Return (x, y) of the center of cell containing provided text 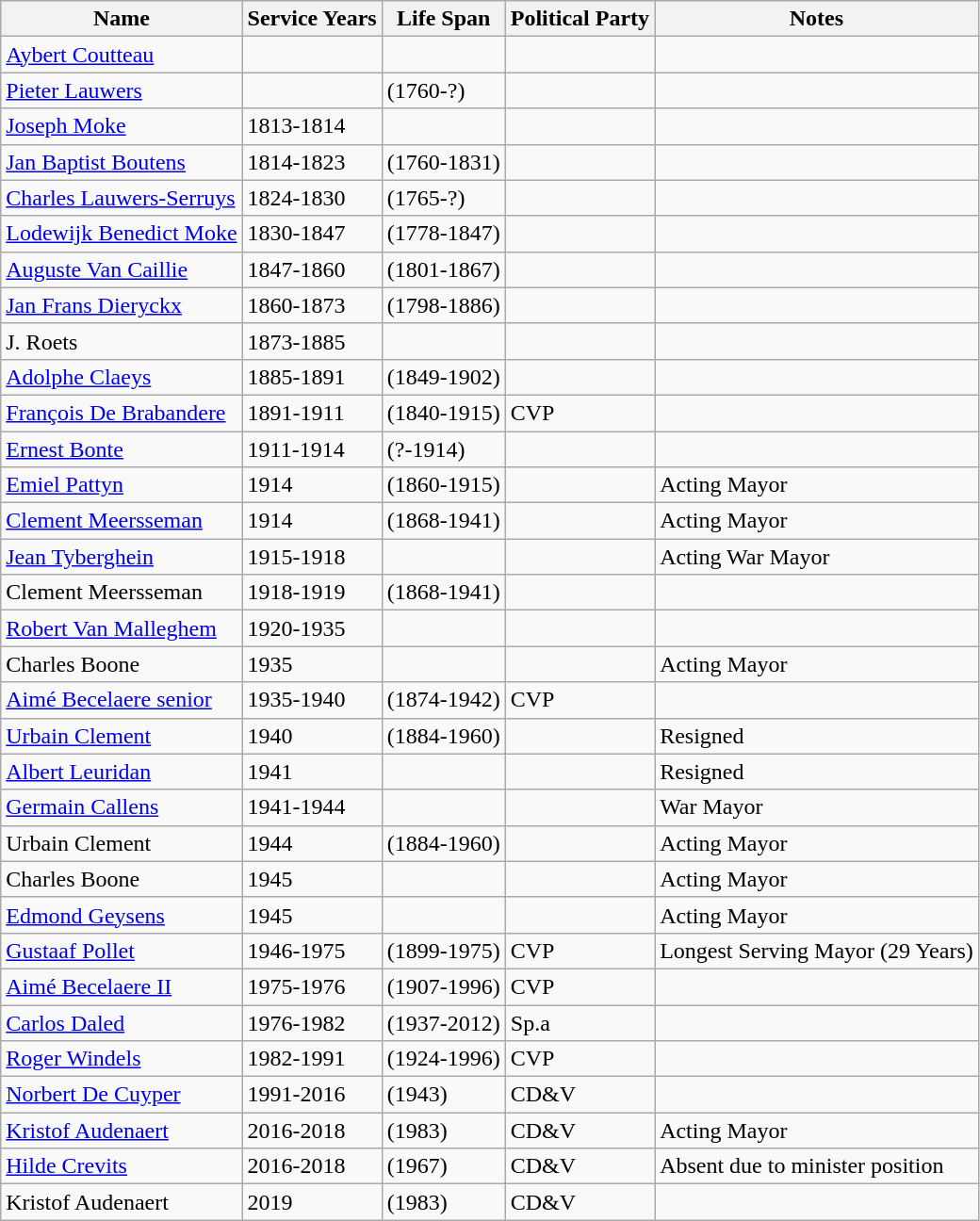
1940 (312, 736)
Emiel Pattyn (122, 485)
Sp.a (580, 1022)
Absent due to minister position (817, 1166)
Jan Baptist Boutens (122, 162)
1860-1873 (312, 305)
1935 (312, 664)
Ernest Bonte (122, 449)
(1943) (443, 1095)
1946-1975 (312, 951)
Auguste Van Caillie (122, 269)
Norbert De Cuyper (122, 1095)
Acting War Mayor (817, 557)
1935-1940 (312, 700)
1982-1991 (312, 1059)
Jean Tyberghein (122, 557)
1830-1847 (312, 234)
Carlos Daled (122, 1022)
1918-1919 (312, 593)
1976-1982 (312, 1022)
1814-1823 (312, 162)
1885-1891 (312, 377)
War Mayor (817, 807)
1915-1918 (312, 557)
(1778-1847) (443, 234)
(1937-2012) (443, 1022)
(1860-1915) (443, 485)
1873-1885 (312, 341)
Albert Leuridan (122, 772)
2019 (312, 1202)
1991-2016 (312, 1095)
(1874-1942) (443, 700)
(1967) (443, 1166)
Aimé Becelaere II (122, 986)
Life Span (443, 19)
François De Brabandere (122, 413)
Notes (817, 19)
Charles Lauwers-Serruys (122, 198)
(1849-1902) (443, 377)
(1907-1996) (443, 986)
Aimé Becelaere senior (122, 700)
Aybert Coutteau (122, 55)
Roger Windels (122, 1059)
(1840-1915) (443, 413)
Lodewijk Benedict Moke (122, 234)
Jan Frans Dieryckx (122, 305)
Robert Van Malleghem (122, 628)
1891-1911 (312, 413)
(1798-1886) (443, 305)
(1765-?) (443, 198)
1944 (312, 843)
Longest Serving Mayor (29 Years) (817, 951)
1941 (312, 772)
1975-1976 (312, 986)
(1760-1831) (443, 162)
1941-1944 (312, 807)
Name (122, 19)
Edmond Geysens (122, 915)
Hilde Crevits (122, 1166)
Germain Callens (122, 807)
Pieter Lauwers (122, 90)
1847-1860 (312, 269)
1920-1935 (312, 628)
Gustaaf Pollet (122, 951)
(?-1914) (443, 449)
J. Roets (122, 341)
Joseph Moke (122, 126)
1813-1814 (312, 126)
1911-1914 (312, 449)
Service Years (312, 19)
(1924-1996) (443, 1059)
(1760-?) (443, 90)
(1899-1975) (443, 951)
Political Party (580, 19)
1824-1830 (312, 198)
(1801-1867) (443, 269)
Adolphe Claeys (122, 377)
